Detect which cell encompasses the target text, then output its [x, y] center coordinate. 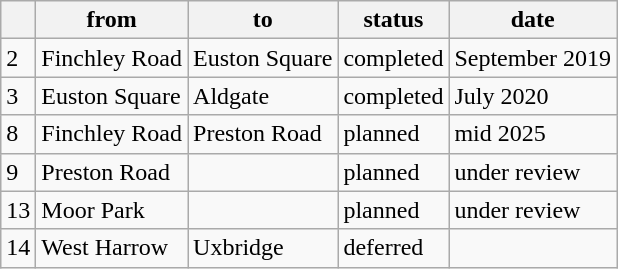
13 [18, 210]
14 [18, 248]
Moor Park [112, 210]
status [394, 20]
September 2019 [533, 58]
July 2020 [533, 96]
Aldgate [263, 96]
deferred [394, 248]
8 [18, 134]
9 [18, 172]
to [263, 20]
from [112, 20]
mid 2025 [533, 134]
West Harrow [112, 248]
2 [18, 58]
Uxbridge [263, 248]
3 [18, 96]
date [533, 20]
